Provide the [x, y] coordinate of the cell's center where the given text is located.  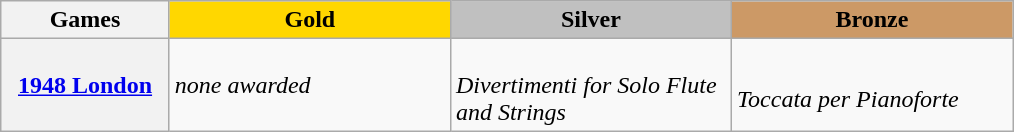
1948 London [86, 85]
Bronze [872, 20]
Gold [310, 20]
Games [86, 20]
Divertimenti for Solo Flute and Strings [590, 85]
Toccata per Pianoforte [872, 85]
Silver [590, 20]
none awarded [310, 85]
